Locate the cell with the specified text and output its (X, Y) center coordinate. 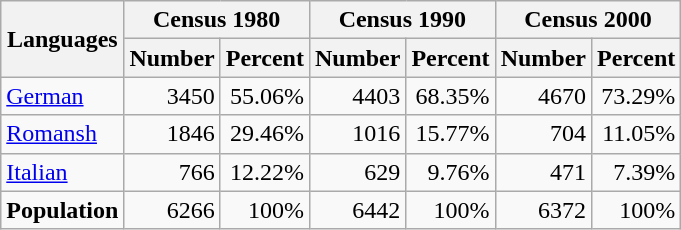
Census 1990 (402, 20)
Romansh (62, 134)
7.39% (636, 172)
12.22% (264, 172)
704 (543, 134)
766 (172, 172)
Census 2000 (588, 20)
3450 (172, 96)
471 (543, 172)
55.06% (264, 96)
68.35% (450, 96)
1846 (172, 134)
629 (357, 172)
6372 (543, 210)
1016 (357, 134)
15.77% (450, 134)
Italian (62, 172)
9.76% (450, 172)
6442 (357, 210)
4403 (357, 96)
73.29% (636, 96)
German (62, 96)
Languages (62, 39)
4670 (543, 96)
Census 1980 (217, 20)
29.46% (264, 134)
11.05% (636, 134)
Population (62, 210)
6266 (172, 210)
